Return the [X, Y] coordinate for the center point of the cell that contains the specified text.  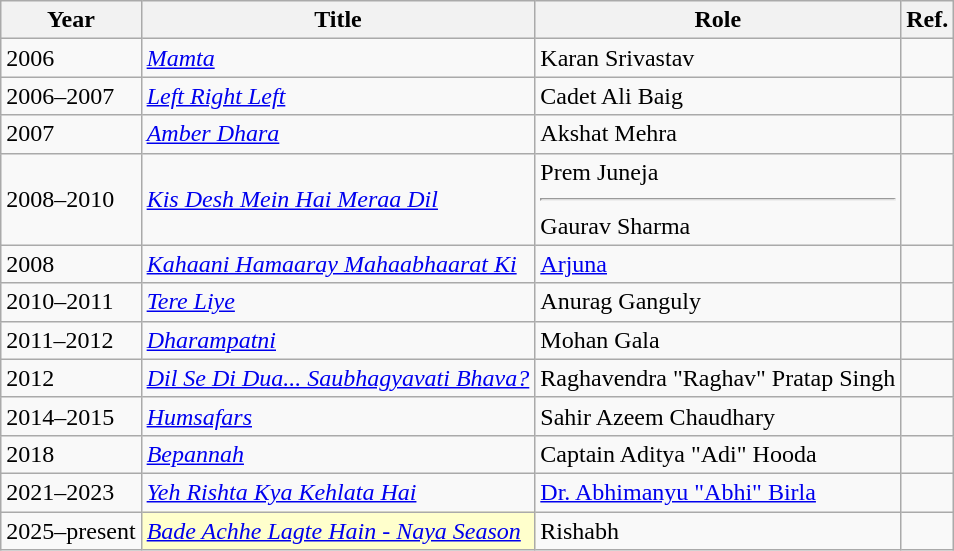
Captain Aditya "Adi" Hooda [718, 454]
Arjuna [718, 264]
2012 [71, 378]
Dil Se Di Dua... Saubhagyavati Bhava? [338, 378]
2025–present [71, 531]
Kis Desh Mein Hai Meraa Dil [338, 199]
Dharampatni [338, 340]
Raghavendra "Raghav" Pratap Singh [718, 378]
Humsafars [338, 416]
Dr. Abhimanyu "Abhi" Birla [718, 492]
2006–2007 [71, 96]
Sahir Azeem Chaudhary [718, 416]
Amber Dhara [338, 134]
Karan Srivastav [718, 58]
Role [718, 20]
2008–2010 [71, 199]
Yeh Rishta Kya Kehlata Hai [338, 492]
2008 [71, 264]
Left Right Left [338, 96]
Bade Achhe Lagte Hain - Naya Season [338, 531]
2006 [71, 58]
Ref. [928, 20]
2018 [71, 454]
Kahaani Hamaaray Mahaabhaarat Ki [338, 264]
2007 [71, 134]
Akshat Mehra [718, 134]
Prem JunejaGaurav Sharma [718, 199]
2014–2015 [71, 416]
Year [71, 20]
Rishabh [718, 531]
Mohan Gala [718, 340]
Title [338, 20]
2010–2011 [71, 302]
Bepannah [338, 454]
Anurag Ganguly [718, 302]
2021–2023 [71, 492]
Tere Liye [338, 302]
Mamta [338, 58]
2011–2012 [71, 340]
Cadet Ali Baig [718, 96]
